Determine the (X, Y) coordinate at the center of the cell enclosing the given text.  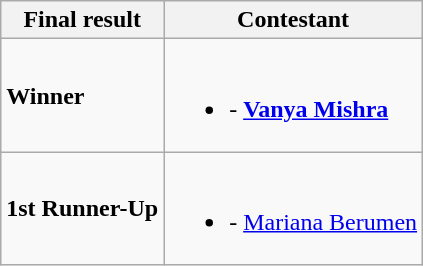
1st Runner-Up (82, 208)
Contestant (294, 20)
- Vanya Mishra (294, 96)
- Mariana Berumen (294, 208)
Final result (82, 20)
Winner (82, 96)
